Find where the given text appears and provide that cell's center as (X, Y) coordinate. 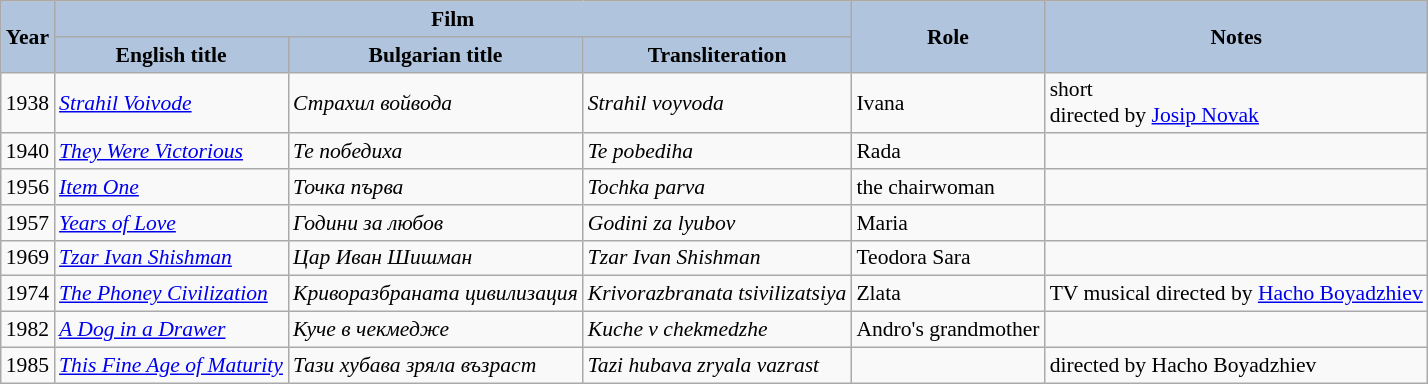
1957 (28, 223)
1940 (28, 152)
1938 (28, 102)
Ivana (948, 102)
TV musical directed by Hacho Boyadzhiev (1236, 294)
1985 (28, 365)
shortdirected by Josip Novak (1236, 102)
1956 (28, 187)
Film (452, 19)
Страхил войвода (436, 102)
1969 (28, 258)
Krivorazbranata tsivilizatsiya (718, 294)
1982 (28, 330)
1974 (28, 294)
Те победиха (436, 152)
Tochka parva (718, 187)
Bulgarian title (436, 55)
Strahil voyvoda (718, 102)
Tazi hubava zryala vazrast (718, 365)
the chairwoman (948, 187)
Zlata (948, 294)
Тази хубава зряла възраст (436, 365)
Notes (1236, 36)
Kuche v chekmedzhe (718, 330)
The Phoney Civilization (171, 294)
A Dog in a Drawer (171, 330)
Maria (948, 223)
Role (948, 36)
Teodora Sara (948, 258)
Strahil Voivode (171, 102)
directed by Hacho Boyadzhiev (1236, 365)
Цар Иван Шишман (436, 258)
Rada (948, 152)
This Fine Age of Maturity (171, 365)
Години за любов (436, 223)
Andro's grandmother (948, 330)
Godini za lyubov (718, 223)
Year (28, 36)
Item One (171, 187)
Точка първа (436, 187)
Transliteration (718, 55)
They Were Victorious (171, 152)
English title (171, 55)
Te pobediha (718, 152)
Криворазбраната цивилизация (436, 294)
Years of Love (171, 223)
Куче в чекмедже (436, 330)
